Return the [x, y] coordinate for the center point of the cell that contains the specified text.  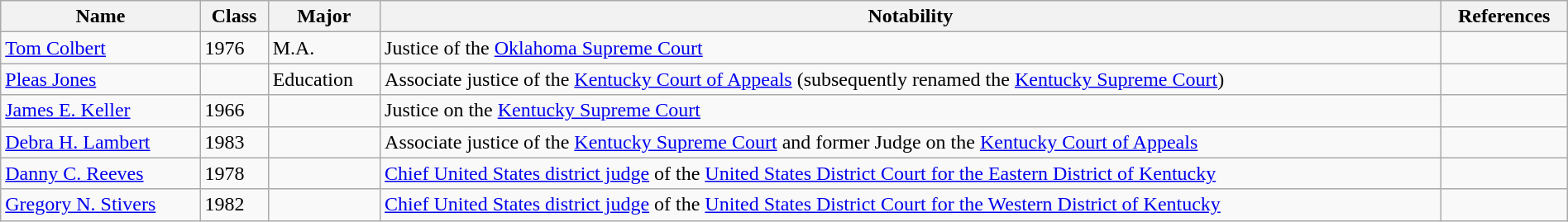
1966 [234, 111]
Pleas Jones [101, 79]
Danny C. Reeves [101, 173]
Education [324, 79]
1983 [234, 142]
Chief United States district judge of the United States District Court for the Eastern District of Kentucky [911, 173]
Tom Colbert [101, 48]
1978 [234, 173]
Debra H. Lambert [101, 142]
Justice of the Oklahoma Supreme Court [911, 48]
References [1503, 17]
James E. Keller [101, 111]
1976 [234, 48]
1982 [234, 205]
Justice on the Kentucky Supreme Court [911, 111]
Class [234, 17]
Gregory N. Stivers [101, 205]
M.A. [324, 48]
Chief United States district judge of the United States District Court for the Western District of Kentucky [911, 205]
Name [101, 17]
Associate justice of the Kentucky Court of Appeals (subsequently renamed the Kentucky Supreme Court) [911, 79]
Associate justice of the Kentucky Supreme Court and former Judge on the Kentucky Court of Appeals [911, 142]
Major [324, 17]
Notability [911, 17]
